Identify which cell holds the provided text, then report its [X, Y] central coordinate. 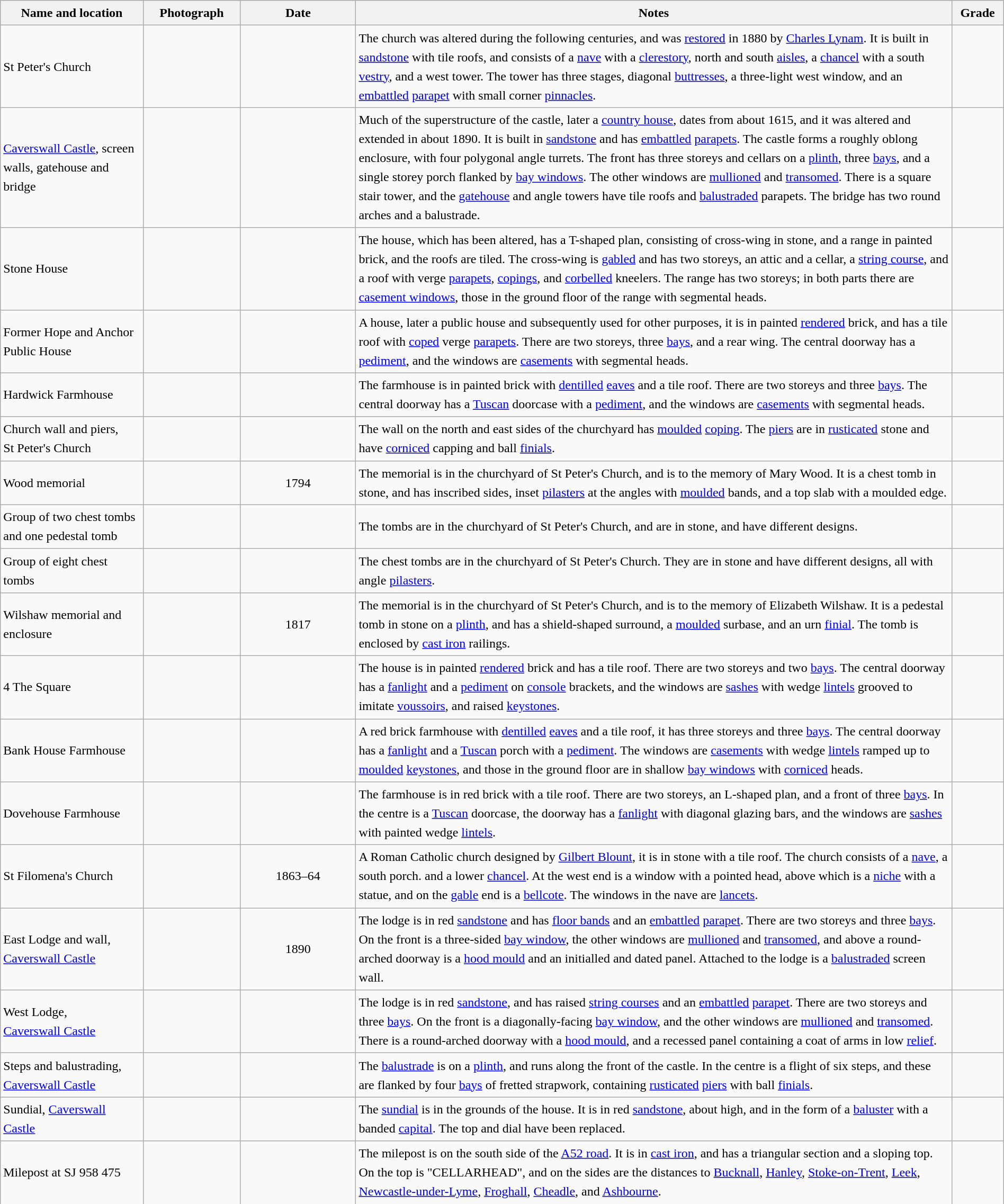
4 The Square [72, 687]
1794 [298, 483]
Former Hope and Anchor Public House [72, 341]
Notes [653, 13]
Group of two chest tombs and one pedestal tomb [72, 526]
Grade [978, 13]
Wilshaw memorial and enclosure [72, 624]
East Lodge and wall,Caverswall Castle [72, 949]
Group of eight chest tombs [72, 571]
St Filomena's Church [72, 877]
1817 [298, 624]
Dovehouse Farmhouse [72, 813]
Photograph [192, 13]
Wood memorial [72, 483]
The tombs are in the churchyard of St Peter's Church, and are in stone, and have different designs. [653, 526]
Sundial, Caverswall Castle [72, 1119]
Stone House [72, 269]
Bank House Farmhouse [72, 751]
West Lodge,Caverswall Castle [72, 1022]
Hardwick Farmhouse [72, 395]
Milepost at SJ 958 475 [72, 1172]
The chest tombs are in the churchyard of St Peter's Church. They are in stone and have different designs, all with angle pilasters. [653, 571]
1863–64 [298, 877]
1890 [298, 949]
St Peter's Church [72, 67]
Caverswall Castle, screen walls, gatehouse and bridge [72, 167]
Steps and balustrading, Caverswall Castle [72, 1075]
Church wall and piers,St Peter's Church [72, 438]
Name and location [72, 13]
Date [298, 13]
